From the cell containing the given text, extract its center point as (x, y) coordinate. 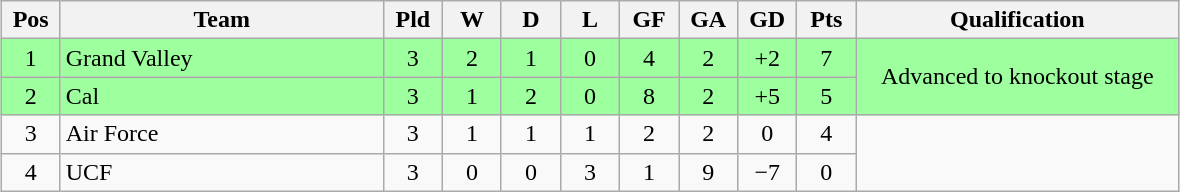
GA (708, 20)
−7 (768, 172)
GF (650, 20)
Cal (222, 96)
Advanced to knockout stage (1018, 77)
Air Force (222, 134)
+5 (768, 96)
Pos (30, 20)
GD (768, 20)
8 (650, 96)
UCF (222, 172)
9 (708, 172)
5 (826, 96)
L (590, 20)
Pts (826, 20)
7 (826, 58)
Pld (412, 20)
Qualification (1018, 20)
W (472, 20)
Team (222, 20)
D (530, 20)
+2 (768, 58)
Grand Valley (222, 58)
